Detect which cell encompasses the target text, then output its (x, y) center coordinate. 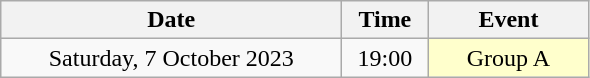
19:00 (385, 58)
Saturday, 7 October 2023 (172, 58)
Date (172, 20)
Time (385, 20)
Event (508, 20)
Group A (508, 58)
